Provide the (x, y) coordinate of the cell's center where the given text is located.  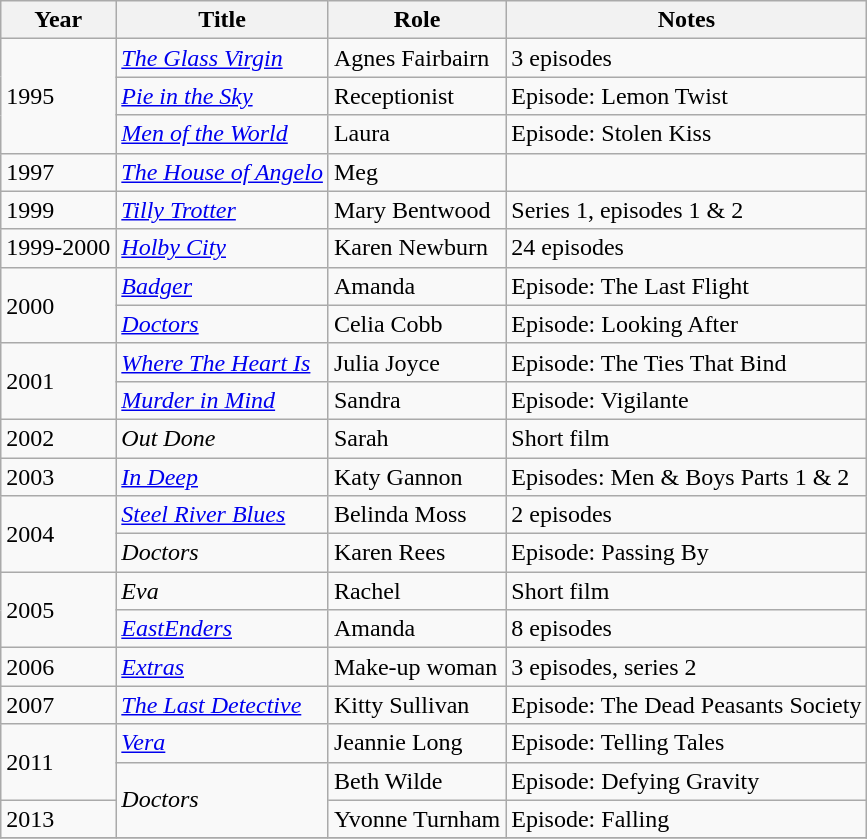
2004 (58, 534)
Episode: The Dead Peasants Society (686, 705)
Episode: Telling Tales (686, 743)
Where The Heart Is (222, 362)
3 episodes, series 2 (686, 667)
Pie in the Sky (222, 96)
1995 (58, 96)
Belinda Moss (416, 515)
2000 (58, 305)
Murder in Mind (222, 400)
Mary Bentwood (416, 210)
Steel River Blues (222, 515)
Year (58, 20)
Episode: Lemon Twist (686, 96)
2 episodes (686, 515)
Sarah (416, 438)
Meg (416, 172)
The Glass Virgin (222, 58)
Kitty Sullivan (416, 705)
In Deep (222, 477)
Episode: Looking After (686, 324)
Julia Joyce (416, 362)
Vera (222, 743)
Episodes: Men & Boys Parts 1 & 2 (686, 477)
2003 (58, 477)
24 episodes (686, 248)
Make-up woman (416, 667)
Episode: The Last Flight (686, 286)
Katy Gannon (416, 477)
Holby City (222, 248)
Tilly Trotter (222, 210)
Notes (686, 20)
Jeannie Long (416, 743)
1997 (58, 172)
Episode: Vigilante (686, 400)
2006 (58, 667)
EastEnders (222, 629)
Extras (222, 667)
Agnes Fairbairn (416, 58)
Laura (416, 134)
2005 (58, 610)
Celia Cobb (416, 324)
Episode: Stolen Kiss (686, 134)
Sandra (416, 400)
Role (416, 20)
Beth Wilde (416, 781)
Episode: Passing By (686, 553)
Episode: Defying Gravity (686, 781)
Men of the World (222, 134)
Karen Newburn (416, 248)
1999-2000 (58, 248)
Episode: Falling (686, 819)
3 episodes (686, 58)
Eva (222, 591)
2001 (58, 381)
Series 1, episodes 1 & 2 (686, 210)
The House of Angelo (222, 172)
Episode: The Ties That Bind (686, 362)
1999 (58, 210)
Out Done (222, 438)
Title (222, 20)
2011 (58, 762)
Receptionist (416, 96)
2013 (58, 819)
8 episodes (686, 629)
The Last Detective (222, 705)
Yvonne Turnham (416, 819)
Rachel (416, 591)
Karen Rees (416, 553)
Badger (222, 286)
2002 (58, 438)
2007 (58, 705)
